Extract the (x, y) coordinate from the center of the cell holding the provided text.  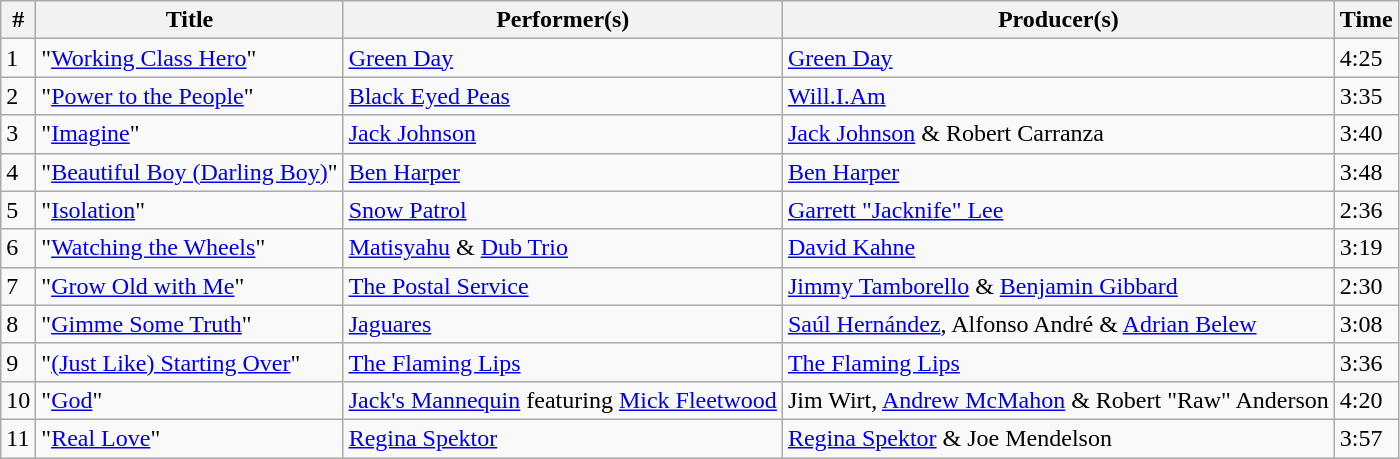
Title (190, 20)
"Beautiful Boy (Darling Boy)" (190, 172)
"Watching the Wheels" (190, 248)
2:36 (1366, 210)
7 (18, 286)
"Working Class Hero" (190, 58)
10 (18, 400)
Jaguares (562, 324)
1 (18, 58)
Jim Wirt, Andrew McMahon & Robert "Raw" Anderson (1058, 400)
Regina Spektor (562, 438)
Garrett "Jacknife" Lee (1058, 210)
"Imagine" (190, 134)
3:57 (1366, 438)
Saúl Hernández, Alfonso André & Adrian Belew (1058, 324)
Regina Spektor & Joe Mendelson (1058, 438)
Jack's Mannequin featuring Mick Fleetwood (562, 400)
"Gimme Some Truth" (190, 324)
Black Eyed Peas (562, 96)
3:48 (1366, 172)
5 (18, 210)
3:40 (1366, 134)
David Kahne (1058, 248)
Producer(s) (1058, 20)
Snow Patrol (562, 210)
2 (18, 96)
Time (1366, 20)
11 (18, 438)
Matisyahu & Dub Trio (562, 248)
Will.I.Am (1058, 96)
The Postal Service (562, 286)
3 (18, 134)
"Real Love" (190, 438)
4 (18, 172)
# (18, 20)
8 (18, 324)
3:19 (1366, 248)
"(Just Like) Starting Over" (190, 362)
6 (18, 248)
Jack Johnson & Robert Carranza (1058, 134)
4:25 (1366, 58)
"God" (190, 400)
"Isolation" (190, 210)
Performer(s) (562, 20)
Jack Johnson (562, 134)
3:36 (1366, 362)
Jimmy Tamborello & Benjamin Gibbard (1058, 286)
3:35 (1366, 96)
4:20 (1366, 400)
9 (18, 362)
3:08 (1366, 324)
2:30 (1366, 286)
"Grow Old with Me" (190, 286)
"Power to the People" (190, 96)
